Identify which cell holds the provided text, then report its (x, y) central coordinate. 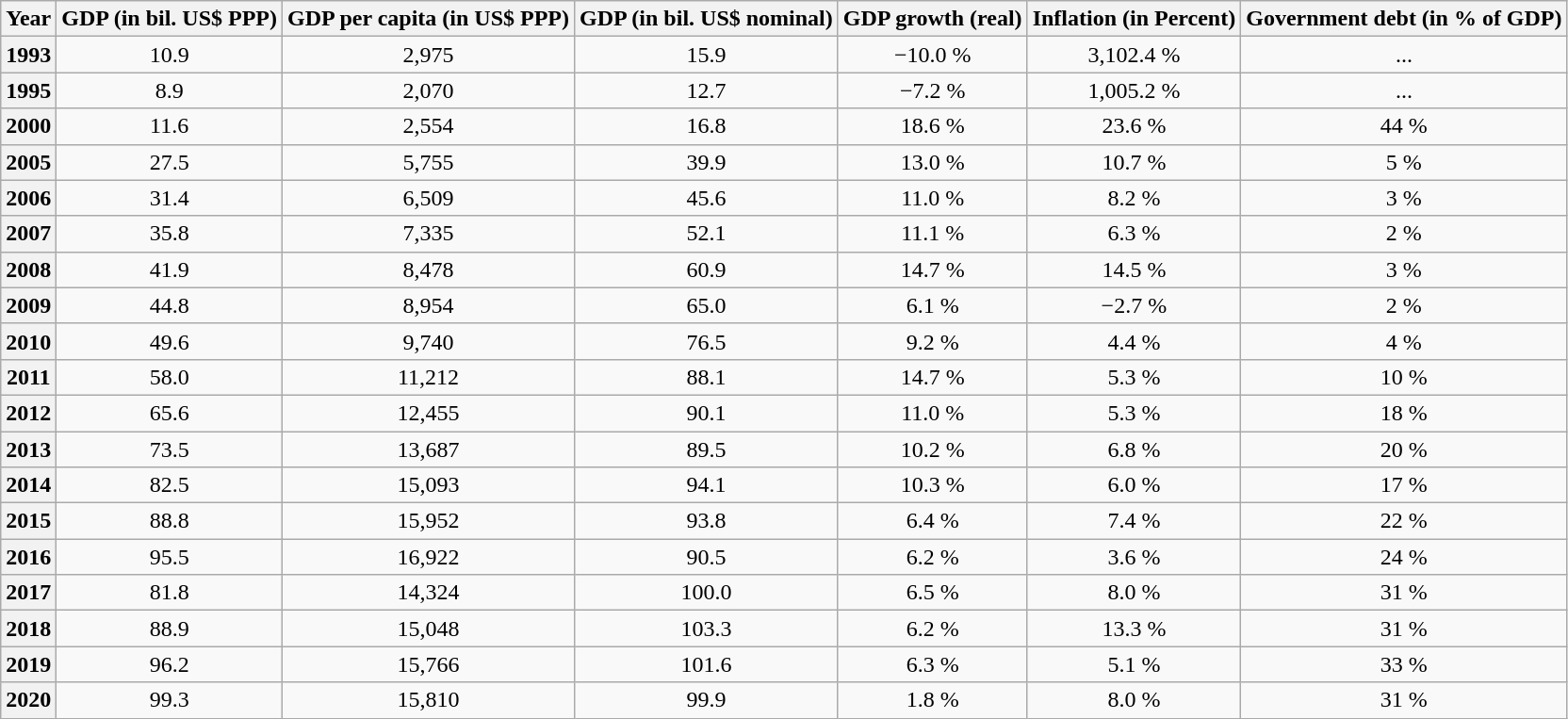
4.4 % (1135, 341)
14.5 % (1135, 270)
2006 (28, 198)
GDP growth (real) (933, 19)
24 % (1404, 557)
12,455 (429, 413)
65.6 (170, 413)
2008 (28, 270)
15,048 (429, 629)
33 % (1404, 664)
22 % (1404, 521)
52.1 (706, 234)
88.9 (170, 629)
6.5 % (933, 593)
−7.2 % (933, 90)
39.9 (706, 162)
23.6 % (1135, 126)
16.8 (706, 126)
10.3 % (933, 485)
2020 (28, 700)
10 % (1404, 377)
2000 (28, 126)
2,070 (429, 90)
7.4 % (1135, 521)
13.3 % (1135, 629)
2014 (28, 485)
1.8 % (933, 700)
GDP per capita (in US$ PPP) (429, 19)
18.6 % (933, 126)
95.5 (170, 557)
16,922 (429, 557)
103.3 (706, 629)
Year (28, 19)
15,952 (429, 521)
20 % (1404, 449)
2005 (28, 162)
5 % (1404, 162)
14,324 (429, 593)
93.8 (706, 521)
2017 (28, 593)
82.5 (170, 485)
88.8 (170, 521)
90.5 (706, 557)
6.0 % (1135, 485)
2,975 (429, 55)
9,740 (429, 341)
1993 (28, 55)
3,102.4 % (1135, 55)
3.6 % (1135, 557)
15,810 (429, 700)
GDP (in bil. US$ PPP) (170, 19)
6.4 % (933, 521)
15,766 (429, 664)
2007 (28, 234)
6.1 % (933, 305)
11,212 (429, 377)
31.4 (170, 198)
81.8 (170, 593)
2011 (28, 377)
13.0 % (933, 162)
99.3 (170, 700)
2,554 (429, 126)
101.6 (706, 664)
6,509 (429, 198)
8,954 (429, 305)
5.1 % (1135, 664)
99.9 (706, 700)
8.9 (170, 90)
11.6 (170, 126)
−2.7 % (1135, 305)
8.2 % (1135, 198)
2018 (28, 629)
2015 (28, 521)
88.1 (706, 377)
2013 (28, 449)
13,687 (429, 449)
4 % (1404, 341)
89.5 (706, 449)
49.6 (170, 341)
−10.0 % (933, 55)
15.9 (706, 55)
Inflation (in Percent) (1135, 19)
11.1 % (933, 234)
18 % (1404, 413)
GDP (in bil. US$ nominal) (706, 19)
73.5 (170, 449)
44 % (1404, 126)
10.7 % (1135, 162)
2010 (28, 341)
35.8 (170, 234)
60.9 (706, 270)
44.8 (170, 305)
17 % (1404, 485)
90.1 (706, 413)
7,335 (429, 234)
76.5 (706, 341)
96.2 (170, 664)
12.7 (706, 90)
2012 (28, 413)
1,005.2 % (1135, 90)
58.0 (170, 377)
2019 (28, 664)
2016 (28, 557)
45.6 (706, 198)
1995 (28, 90)
Government debt (in % of GDP) (1404, 19)
6.8 % (1135, 449)
27.5 (170, 162)
15,093 (429, 485)
10.9 (170, 55)
5,755 (429, 162)
2009 (28, 305)
41.9 (170, 270)
65.0 (706, 305)
100.0 (706, 593)
8,478 (429, 270)
9.2 % (933, 341)
94.1 (706, 485)
10.2 % (933, 449)
